Identify which cell holds the provided text, then report its (X, Y) central coordinate. 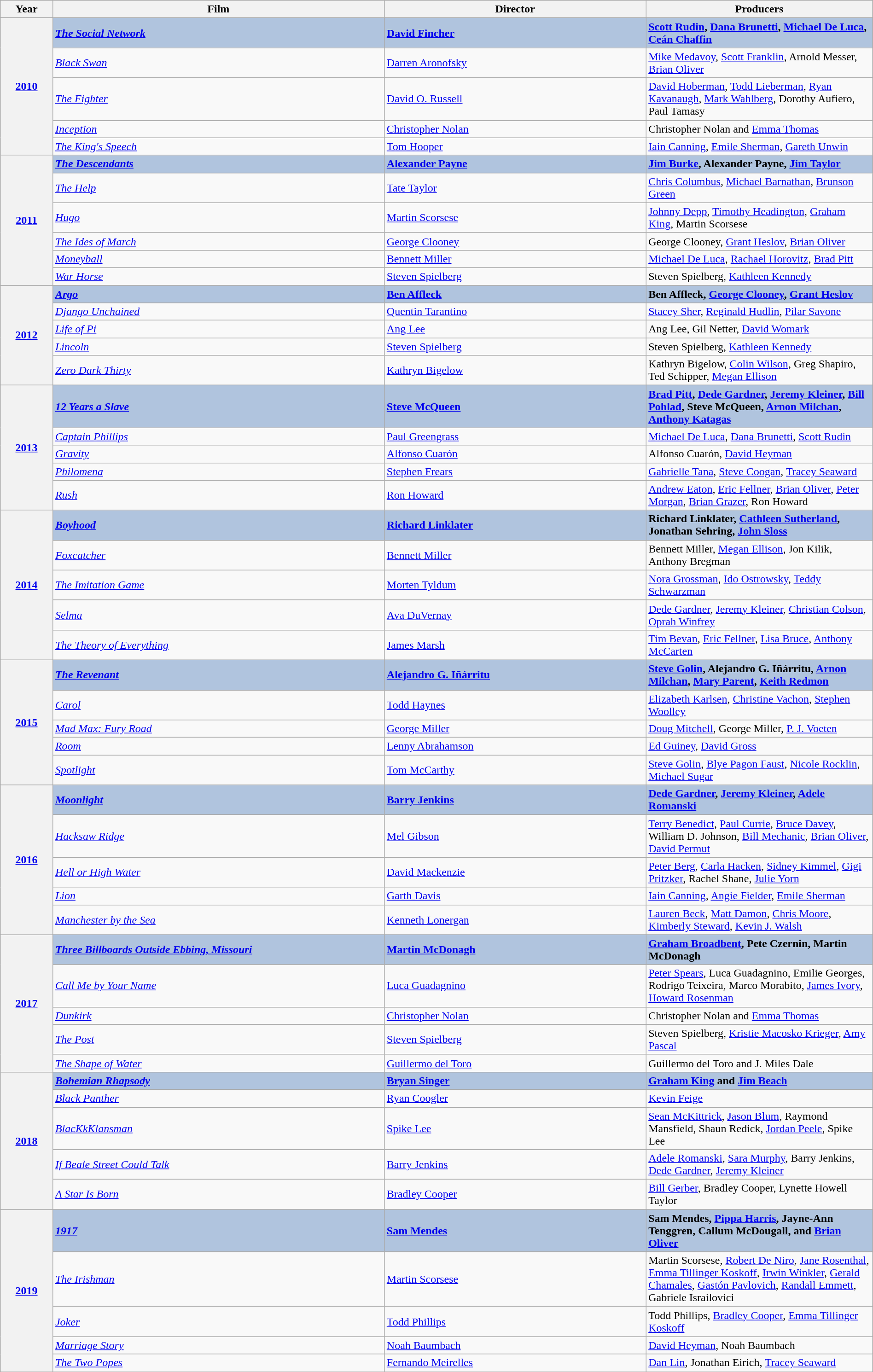
Iain Canning, Emile Sherman, Gareth Unwin (760, 146)
Manchester by the Sea (218, 920)
Martin McDonagh (515, 949)
Bradley Cooper (515, 1194)
Lincoln (218, 347)
Three Billboards Outside Ebbing, Missouri (218, 949)
Sean McKittrick, Jason Blum, Raymond Mansfield, Shaun Redick, Jordan Peele, Spike Lee (760, 1128)
Hugo (218, 217)
The Social Network (218, 33)
Johnny Depp, Timothy Headington, Graham King, Martin Scorsese (760, 217)
Lenny Abrahamson (515, 746)
Foxcatcher (218, 555)
Guillermo del Toro and J. Miles Dale (760, 1063)
George Clooney, Grant Heslov, Brian Oliver (760, 241)
Tate Taylor (515, 188)
Philomena (218, 471)
Scott Rudin, Dana Brunetti, Michael De Luca, Ceán Chaffin (760, 33)
Gravity (218, 454)
Michael De Luca, Rachael Horovitz, Brad Pitt (760, 259)
Inception (218, 129)
Sam Mendes (515, 1231)
Boyhood (218, 525)
Graham Broadbent, Pete Czernin, Martin McDonagh (760, 949)
Ang Lee, Gil Netter, David Womark (760, 329)
Iain Canning, Angie Fielder, Emile Sherman (760, 896)
Ava DuVernay (515, 615)
Marriage Story (218, 1345)
Tom McCarthy (515, 770)
The Post (218, 1040)
The King's Speech (218, 146)
Elizabeth Karlsen, Christine Vachon, Stephen Woolley (760, 704)
Darren Aronofsky (515, 63)
Peter Berg, Carla Hacken, Sidney Kimmel, Gigi Pritzker, Rachel Shane, Julie Yorn (760, 872)
2017 (27, 1003)
Spotlight (218, 770)
Director (515, 9)
Todd Phillips (515, 1321)
Steve Golin, Alejandro G. Iñárritu, Arnon Milchan, Mary Parent, Keith Redmon (760, 675)
Quentin Tarantino (515, 312)
David Mackenzie (515, 872)
Moneyball (218, 259)
Alfonso Cuarón (515, 454)
Andrew Eaton, Eric Fellner, Brian Oliver, Peter Morgan, Brian Grazer, Ron Howard (760, 495)
The Shape of Water (218, 1063)
Dan Lin, Jonathan Eirich, Tracey Seaward (760, 1363)
Spike Lee (515, 1128)
Rush (218, 495)
David Fincher (515, 33)
Paul Greengrass (515, 436)
Brad Pitt, Dede Gardner, Jeremy Kleiner, Bill Pohlad, Steve McQueen, Arnon Milchan, Anthony Katagas (760, 407)
Adele Romanski, Sara Murphy, Barry Jenkins, Dede Gardner, Jeremy Kleiner (760, 1165)
Producers (760, 9)
Tim Bevan, Eric Fellner, Lisa Bruce, Anthony McCarten (760, 645)
Hell or High Water (218, 872)
War Horse (218, 276)
Guillermo del Toro (515, 1063)
The Revenant (218, 675)
Stephen Frears (515, 471)
The Ides of March (218, 241)
Ed Guiney, David Gross (760, 746)
Django Unchained (218, 312)
The Imitation Game (218, 585)
Fernando Meirelles (515, 1363)
Joker (218, 1321)
Jim Burke, Alexander Payne, Jim Taylor (760, 164)
Richard Linklater, Cathleen Sutherland, Jonathan Sehring, John Sloss (760, 525)
David Hoberman, Todd Lieberman, Ryan Kavanaugh, Mark Wahlberg, Dorothy Aufiero, Paul Tamasy (760, 99)
Lion (218, 896)
2013 (27, 448)
Captain Phillips (218, 436)
Tom Hooper (515, 146)
The Two Popes (218, 1363)
Stacey Sher, Reginald Hudlin, Pilar Savone (760, 312)
Dede Gardner, Jeremy Kleiner, Adele Romanski (760, 800)
Garth Davis (515, 896)
2018 (27, 1140)
The Fighter (218, 99)
Terry Benedict, Paul Currie, Bruce Davey, William D. Johnson, Bill Mechanic, Brian Oliver, David Permut (760, 836)
Lauren Beck, Matt Damon, Chris Moore, Kimberly Steward, Kevin J. Walsh (760, 920)
Richard Linklater (515, 525)
Bryan Singer (515, 1081)
Steve Golin, Blye Pagon Faust, Nicole Rocklin, Michael Sugar (760, 770)
2012 (27, 335)
David Heyman, Noah Baumbach (760, 1345)
12 Years a Slave (218, 407)
Hacksaw Ridge (218, 836)
2016 (27, 860)
Doug Mitchell, George Miller, P. J. Voeten (760, 729)
Alexander Payne (515, 164)
Mad Max: Fury Road (218, 729)
Steve McQueen (515, 407)
BlacKkKlansman (218, 1128)
Ben Affleck (515, 294)
If Beale Street Could Talk (218, 1165)
Gabrielle Tana, Steve Coogan, Tracey Seaward (760, 471)
2015 (27, 722)
Argo (218, 294)
2019 (27, 1291)
2010 (27, 87)
Ron Howard (515, 495)
The Descendants (218, 164)
Morten Tyldum (515, 585)
The Theory of Everything (218, 645)
Todd Phillips, Bradley Cooper, Emma Tillinger Koskoff (760, 1321)
Dunkirk (218, 1016)
James Marsh (515, 645)
Sam Mendes, Pippa Harris, Jayne-Ann Tenggren, Callum McDougall, and Brian Oliver (760, 1231)
Bill Gerber, Bradley Cooper, Lynette Howell Taylor (760, 1194)
Mike Medavoy, Scott Franklin, Arnold Messer, Brian Oliver (760, 63)
Black Swan (218, 63)
Peter Spears, Luca Guadagnino, Emilie Georges, Rodrigo Teixeira, Marco Morabito, James Ivory, Howard Rosenman (760, 986)
Selma (218, 615)
Chris Columbus, Michael Barnathan, Brunson Green (760, 188)
The Help (218, 188)
1917 (218, 1231)
Luca Guadagnino (515, 986)
Black Panther (218, 1098)
Year (27, 9)
Alejandro G. Iñárritu (515, 675)
Carol (218, 704)
Steven Spielberg, Kristie Macosko Krieger, Amy Pascal (760, 1040)
Film (218, 9)
Kathryn Bigelow (515, 370)
A Star Is Born (218, 1194)
Room (218, 746)
Michael De Luca, Dana Brunetti, Scott Rudin (760, 436)
Dede Gardner, Jeremy Kleiner, Christian Colson, Oprah Winfrey (760, 615)
Ben Affleck, George Clooney, Grant Heslov (760, 294)
Ang Lee (515, 329)
Bennett Miller, Megan Ellison, Jon Kilik, Anthony Bregman (760, 555)
Moonlight (218, 800)
Kenneth Lonergan (515, 920)
2011 (27, 220)
Noah Baumbach (515, 1345)
George Clooney (515, 241)
2014 (27, 585)
Mel Gibson (515, 836)
Call Me by Your Name (218, 986)
The Irishman (218, 1279)
Kevin Feige (760, 1098)
Nora Grossman, Ido Ostrowsky, Teddy Schwarzman (760, 585)
David O. Russell (515, 99)
Todd Haynes (515, 704)
Bohemian Rhapsody (218, 1081)
Graham King and Jim Beach (760, 1081)
Alfonso Cuarón, David Heyman (760, 454)
Life of Pi (218, 329)
George Miller (515, 729)
Ryan Coogler (515, 1098)
Kathryn Bigelow, Colin Wilson, Greg Shapiro, Ted Schipper, Megan Ellison (760, 370)
Zero Dark Thirty (218, 370)
